Capture the cell that displays the provided text and extract its [X, Y] central coordinate. 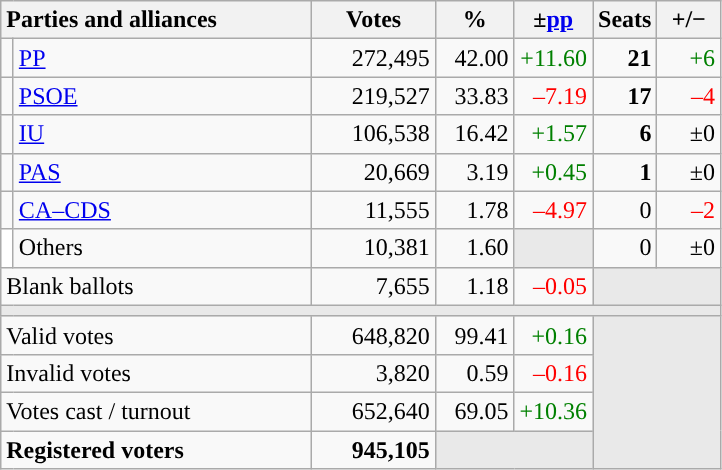
20,669 [374, 172]
219,527 [374, 96]
+0.45 [554, 172]
1.78 [474, 210]
Votes cast / turnout [156, 411]
11,555 [374, 210]
69.05 [474, 411]
42.00 [474, 58]
+6 [689, 58]
17 [625, 96]
945,105 [374, 449]
0.59 [474, 373]
106,538 [374, 134]
–0.16 [554, 373]
Parties and alliances [156, 20]
IU [162, 134]
–4 [689, 96]
PP [162, 58]
1.18 [474, 286]
6 [625, 134]
PAS [162, 172]
3,820 [374, 373]
33.83 [474, 96]
Blank ballots [156, 286]
Valid votes [156, 335]
+10.36 [554, 411]
+11.60 [554, 58]
–4.97 [554, 210]
Registered voters [156, 449]
+1.57 [554, 134]
% [474, 20]
7,655 [374, 286]
1 [625, 172]
–0.05 [554, 286]
272,495 [374, 58]
Votes [374, 20]
21 [625, 58]
1.60 [474, 248]
Invalid votes [156, 373]
Seats [625, 20]
648,820 [374, 335]
CA–CDS [162, 210]
+/− [689, 20]
Others [162, 248]
3.19 [474, 172]
16.42 [474, 134]
+0.16 [554, 335]
99.41 [474, 335]
PSOE [162, 96]
10,381 [374, 248]
–2 [689, 210]
–7.19 [554, 96]
652,640 [374, 411]
±pp [554, 20]
